For the text-containing cell, return its midpoint in [X, Y] coordinate format. 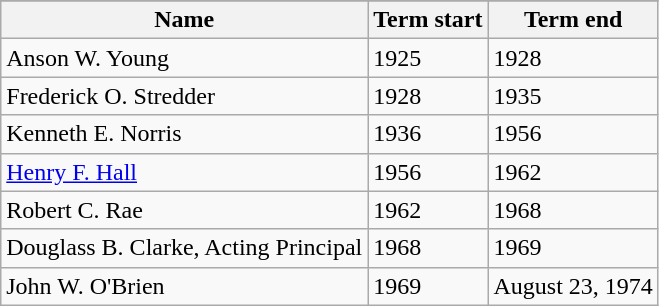
John W. O'Brien [184, 286]
Term start [428, 20]
1935 [573, 96]
1925 [428, 58]
Robert C. Rae [184, 210]
Term end [573, 20]
1936 [428, 134]
Kenneth E. Norris [184, 134]
Henry F. Hall [184, 172]
August 23, 1974 [573, 286]
Anson W. Young [184, 58]
Frederick O. Stredder [184, 96]
Name [184, 20]
Douglass B. Clarke, Acting Principal [184, 248]
